Scan for the cell matching the given text and deliver its [X, Y] coordinate at center. 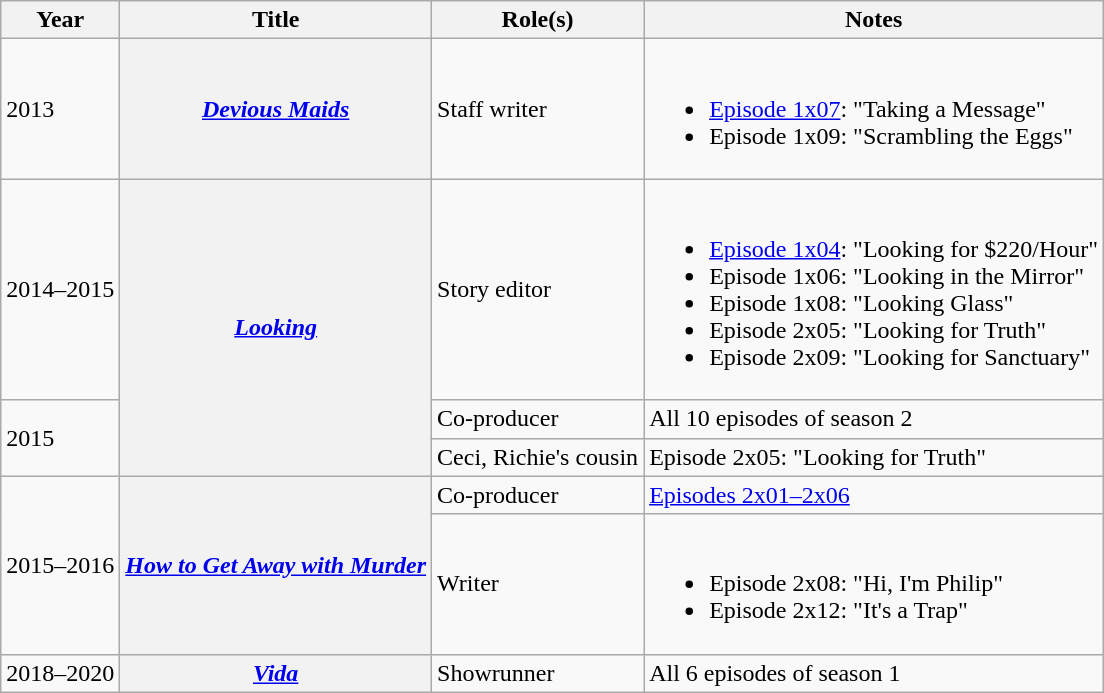
Episode 2x05: "Looking for Truth" [874, 457]
Episode 2x08: "Hi, I'm Philip"Episode 2x12: "It's a Trap" [874, 584]
Ceci, Richie's cousin [538, 457]
Episodes 2x01–2x06 [874, 495]
Looking [276, 328]
Writer [538, 584]
Devious Maids [276, 109]
2015–2016 [60, 565]
2015 [60, 438]
How to Get Away with Murder [276, 565]
Year [60, 20]
Episode 1x07: "Taking a Message"Episode 1x09: "Scrambling the Eggs" [874, 109]
Role(s) [538, 20]
2013 [60, 109]
Showrunner [538, 673]
Story editor [538, 290]
2018–2020 [60, 673]
Staff writer [538, 109]
Title [276, 20]
All 6 episodes of season 1 [874, 673]
2014–2015 [60, 290]
Notes [874, 20]
Vida [276, 673]
All 10 episodes of season 2 [874, 419]
